Return (x, y) of the center of cell containing provided text 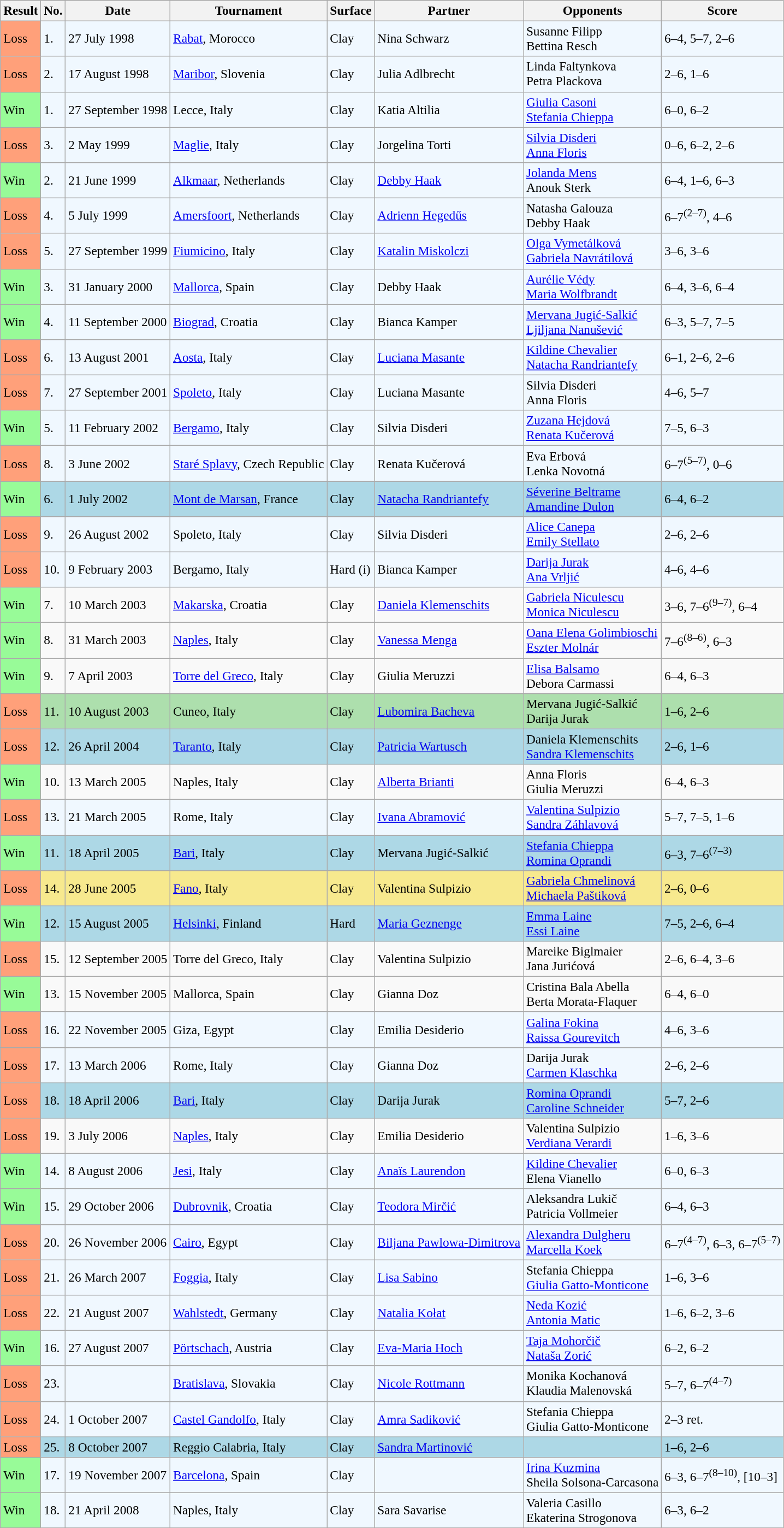
27 September 1999 (118, 251)
15 November 2005 (118, 994)
Lisa Sabino (449, 1277)
Helsinki, Finland (249, 923)
24. (54, 1419)
18 April 2005 (118, 852)
Fano, Italy (249, 888)
6–4, 6–2 (723, 498)
Date (118, 10)
Darija Jurak Carmen Klaschka (593, 1065)
2–6, 6–4, 3–6 (723, 958)
6–0, 6–2 (723, 109)
1–6, 6–2, 3–6 (723, 1312)
8 October 2007 (118, 1447)
5–7, 7–5, 1–6 (723, 817)
10 August 2003 (118, 711)
10 March 2003 (118, 605)
Wahlstedt, Germany (249, 1312)
Mervana Jugić-Salkić Darija Jurak (593, 711)
11 February 2002 (118, 428)
7–5, 2–6, 6–4 (723, 923)
Kildine Chevalier Elena Vianello (593, 1171)
Patricia Wartusch (449, 746)
Elisa Balsamo Debora Carmassi (593, 675)
20. (54, 1242)
21. (54, 1277)
Daniela Klemenschits (449, 605)
3–6, 3–6 (723, 251)
6–4, 6–0 (723, 994)
Score (723, 10)
Castel Gandolfo, Italy (249, 1419)
Jesi, Italy (249, 1171)
6–0, 6–3 (723, 1171)
Oana Elena Golimbioschi Eszter Molnár (593, 640)
4–6, 5–7 (723, 392)
Irina Kuzmina Sheila Solsona-Carcasona (593, 1475)
Anaïs Laurendon (449, 1171)
13 March 2005 (118, 781)
6–4, 5–7, 2–6 (723, 38)
8 August 2006 (118, 1171)
Eva-Maria Hoch (449, 1348)
Adrienn Hegedűs (449, 215)
Makarska, Croatia (249, 605)
No. (54, 10)
7–5, 6–3 (723, 428)
Kildine Chevalier Natacha Randriantefy (593, 357)
Biograd, Croatia (249, 321)
1 October 2007 (118, 1419)
7–6(8–6), 6–3 (723, 640)
6–4, 1–6, 6–3 (723, 180)
Julia Adlbrecht (449, 74)
3 June 2002 (118, 463)
6–3, 6–7(8–10), [10–3] (723, 1475)
1 July 2002 (118, 498)
Alberta Brianti (449, 781)
26 August 2002 (118, 534)
Taranto, Italy (249, 746)
Lubomira Bacheva (449, 711)
Zuzana Hejdová Renata Kučerová (593, 428)
Mervana Jugić-Salkić (449, 852)
Cairo, Egypt (249, 1242)
27 September 1998 (118, 109)
Amersfoort, Netherlands (249, 215)
Hard (351, 923)
0–6, 6–2, 2–6 (723, 144)
Natalia Kołat (449, 1312)
Valentina Sulpizio Sandra Záhlavová (593, 817)
Giza, Egypt (249, 1029)
Partner (449, 10)
6–1, 2–6, 2–6 (723, 357)
Cuneo, Italy (249, 711)
Natacha Randriantefy (449, 498)
Natasha Galouza Debby Haak (593, 215)
26 March 2007 (118, 1277)
Pörtschach, Austria (249, 1348)
5 July 1999 (118, 215)
Neda Kozić Antonia Matic (593, 1312)
21 April 2008 (118, 1510)
Rabat, Morocco (249, 38)
Eva Erbová Lenka Novotná (593, 463)
Hard (i) (351, 569)
6–3, 7–6(7–3) (723, 852)
13 August 2001 (118, 357)
Monika Kochanová Klaudia Malenovská (593, 1383)
Valeria Casillo Ekaterina Strogonova (593, 1510)
4–6, 4–6 (723, 569)
6–3, 5–7, 7–5 (723, 321)
26 April 2004 (118, 746)
22 November 2005 (118, 1029)
Reggio Calabria, Italy (249, 1447)
Maria Geznenge (449, 923)
Sandra Martinović (449, 1447)
28 June 2005 (118, 888)
6–7(2–7), 4–6 (723, 215)
18 April 2006 (118, 1100)
4–6, 3–6 (723, 1029)
3–6, 7–6(9–7), 6–4 (723, 605)
2 May 1999 (118, 144)
29 October 2006 (118, 1206)
Surface (351, 10)
Alice Canepa Emily Stellato (593, 534)
26 November 2006 (118, 1242)
11 September 2000 (118, 321)
Staré Splavy, Czech Republic (249, 463)
6–4, 3–6, 6–4 (723, 286)
21 March 2005 (118, 817)
Romina Oprandi Caroline Schneider (593, 1100)
Séverine Beltrame Amandine Dulon (593, 498)
Alexandra Dulgheru Marcella Koek (593, 1242)
6–7(5–7), 0–6 (723, 463)
Dubrovnik, Croatia (249, 1206)
31 March 2003 (118, 640)
Galina Fokina Raissa Gourevitch (593, 1029)
Aosta, Italy (249, 357)
Jolanda Mens Anouk Sterk (593, 180)
Jorgelina Torti (449, 144)
Katia Altilia (449, 109)
19. (54, 1135)
13 March 2006 (118, 1065)
Darija Jurak Ana Vrljić (593, 569)
Nicole Rottmann (449, 1383)
6–2, 6–2 (723, 1348)
17 August 1998 (118, 74)
Darija Jurak (449, 1100)
21 June 1999 (118, 180)
27 July 1998 (118, 38)
Aleksandra Lukič Patricia Vollmeier (593, 1206)
Stefania Chieppa Romina Oprandi (593, 852)
Opponents (593, 10)
Mareike Biglmaier Jana Jurićová (593, 958)
Biljana Pawlowa-Dimitrova (449, 1242)
Ivana Abramović (449, 817)
2–3 ret. (723, 1419)
2–6, 0–6 (723, 888)
Lecce, Italy (249, 109)
12 September 2005 (118, 958)
Daniela Klemenschits Sandra Klemenschits (593, 746)
Mont de Marsan, France (249, 498)
3 July 2006 (118, 1135)
Teodora Mirčić (449, 1206)
21 August 2007 (118, 1312)
Tournament (249, 10)
Katalin Miskolczi (449, 251)
27 August 2007 (118, 1348)
Aurélie Védy Maria Wolfbrandt (593, 286)
23. (54, 1383)
Result (21, 10)
Anna Floris Giulia Meruzzi (593, 781)
Maribor, Slovenia (249, 74)
Alkmaar, Netherlands (249, 180)
Taja Mohorčič Nataša Zorić (593, 1348)
Nina Schwarz (449, 38)
Amra Sadiković (449, 1419)
Emma Laine Essi Laine (593, 923)
Susanne Filipp Bettina Resch (593, 38)
Olga Vymetálková Gabriela Navrátilová (593, 251)
Bratislava, Slovakia (249, 1383)
27 September 2001 (118, 392)
25. (54, 1447)
6–3, 6–2 (723, 1510)
19 November 2007 (118, 1475)
Maglie, Italy (249, 144)
Valentina Sulpizio Verdiana Verardi (593, 1135)
5–7, 6–7(4–7) (723, 1383)
Giulia Meruzzi (449, 675)
Linda Faltynkova Petra Plackova (593, 74)
31 January 2000 (118, 286)
Foggia, Italy (249, 1277)
Vanessa Menga (449, 640)
6–7(4–7), 6–3, 6–7(5–7) (723, 1242)
Fiumicino, Italy (249, 251)
7 April 2003 (118, 675)
15 August 2005 (118, 923)
Giulia Casoni Stefania Chieppa (593, 109)
Barcelona, Spain (249, 1475)
Mervana Jugić-Salkić Ljiljana Nanušević (593, 321)
5–7, 2–6 (723, 1100)
Gabriela Niculescu Monica Niculescu (593, 605)
22. (54, 1312)
Gabriela Chmelinová Michaela Paštiková (593, 888)
Renata Kučerová (449, 463)
9 February 2003 (118, 569)
Cristina Bala Abella Berta Morata-Flaquer (593, 994)
Sara Savarise (449, 1510)
